From the cell containing the given text, extract its center point as [X, Y] coordinate. 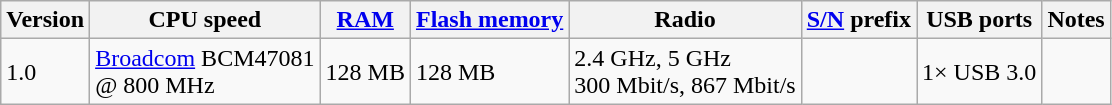
Version [46, 20]
1.0 [46, 72]
S/N prefix [858, 20]
Notes [1076, 20]
1× USB 3.0 [980, 72]
Broadcom BCM47081@ 800 MHz [205, 72]
Radio [685, 20]
CPU speed [205, 20]
USB ports [980, 20]
Flash memory [489, 20]
RAM [365, 20]
2.4 GHz, 5 GHz300 Mbit/s, 867 Mbit/s [685, 72]
